Provide the [X, Y] coordinate of the cell's center where the given text is located.  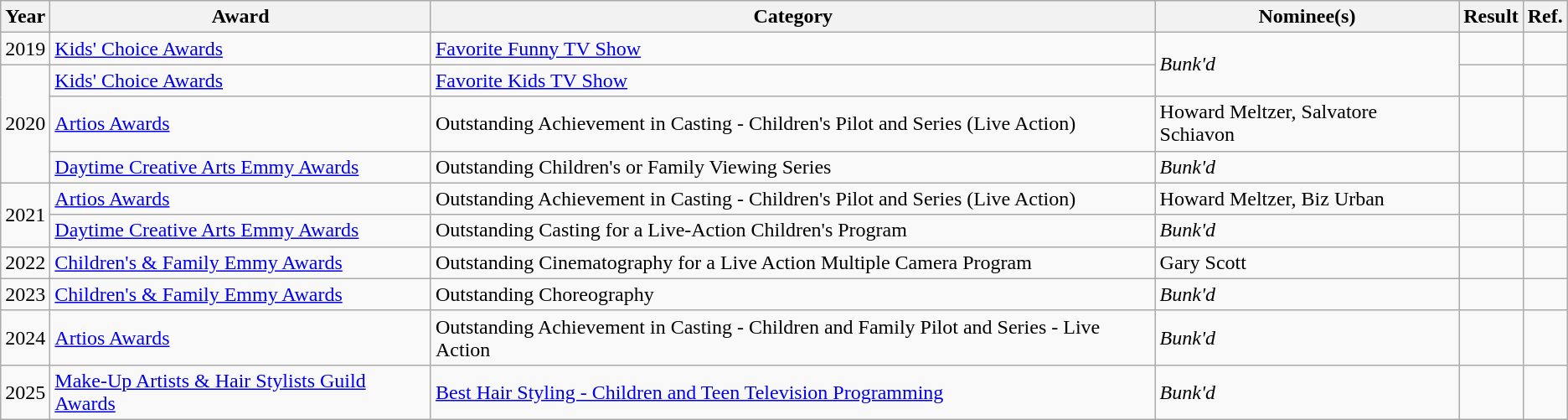
2021 [25, 215]
Outstanding Children's or Family Viewing Series [792, 167]
Make-Up Artists & Hair Stylists Guild Awards [241, 392]
2023 [25, 294]
Award [241, 17]
Favorite Funny TV Show [792, 49]
Nominee(s) [1307, 17]
Best Hair Styling - Children and Teen Television Programming [792, 392]
Favorite Kids TV Show [792, 80]
2024 [25, 337]
Result [1491, 17]
2019 [25, 49]
Ref. [1545, 17]
Howard Meltzer, Biz Urban [1307, 199]
2025 [25, 392]
Outstanding Choreography [792, 294]
Outstanding Achievement in Casting - Children and Family Pilot and Series - Live Action [792, 337]
Outstanding Casting for a Live-Action Children's Program [792, 231]
2022 [25, 262]
Gary Scott [1307, 262]
Category [792, 17]
2020 [25, 124]
Howard Meltzer, Salvatore Schiavon [1307, 124]
Year [25, 17]
Outstanding Cinematography for a Live Action Multiple Camera Program [792, 262]
